Determine the [X, Y] coordinate at the center of the cell enclosing the given text.  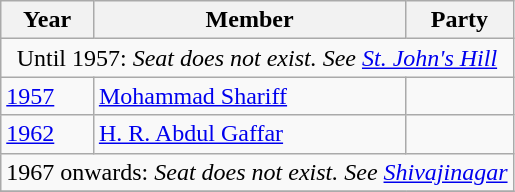
Year [48, 20]
Party [460, 20]
1967 onwards: Seat does not exist. See Shivajinagar [257, 172]
Member [249, 20]
H. R. Abdul Gaffar [249, 134]
1957 [48, 96]
Mohammad Shariff [249, 96]
1962 [48, 134]
Until 1957: Seat does not exist. See St. John's Hill [257, 58]
